Detect which cell encompasses the target text, then output its (X, Y) center coordinate. 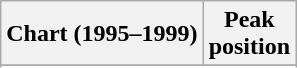
Peakposition (249, 34)
Chart (1995–1999) (102, 34)
